For the text-containing cell, return its midpoint in (x, y) coordinate format. 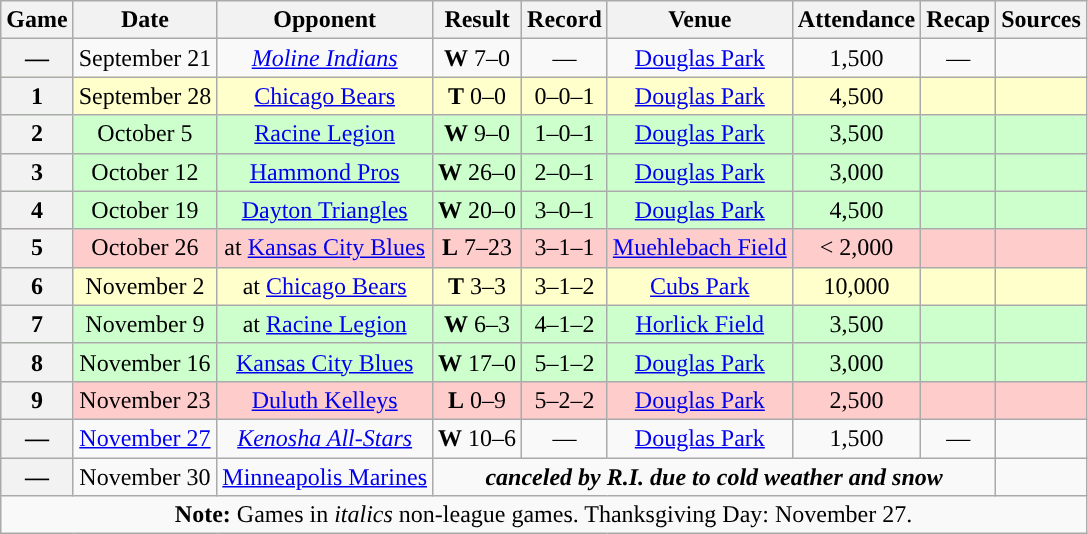
November 16 (145, 362)
Kansas City Blues (325, 362)
Duluth Kelleys (325, 400)
7 (37, 324)
5 (37, 248)
Horlick Field (700, 324)
8 (37, 362)
at Racine Legion (325, 324)
Racine Legion (325, 134)
W 7–0 (478, 58)
Result (478, 20)
September 21 (145, 58)
Game (37, 20)
W 17–0 (478, 362)
1–0–1 (565, 134)
at Kansas City Blues (325, 248)
2–0–1 (565, 172)
4 (37, 210)
< 2,000 (856, 248)
October 19 (145, 210)
3–0–1 (565, 210)
4–1–2 (565, 324)
at Chicago Bears (325, 286)
November 23 (145, 400)
3–1–1 (565, 248)
W 20–0 (478, 210)
3 (37, 172)
T 0–0 (478, 96)
W 6–3 (478, 324)
November 27 (145, 438)
September 28 (145, 96)
October 12 (145, 172)
November 9 (145, 324)
Sources (1042, 20)
W 10–6 (478, 438)
Hammond Pros (325, 172)
Date (145, 20)
2 (37, 134)
Cubs Park (700, 286)
Kenosha All-Stars (325, 438)
Attendance (856, 20)
Minneapolis Marines (325, 477)
October 26 (145, 248)
Record (565, 20)
Moline Indians (325, 58)
Venue (700, 20)
November 30 (145, 477)
T 3–3 (478, 286)
2,500 (856, 400)
Dayton Triangles (325, 210)
6 (37, 286)
November 2 (145, 286)
W 26–0 (478, 172)
Note: Games in italics non-league games. Thanksgiving Day: November 27. (544, 515)
L 7–23 (478, 248)
5–1–2 (565, 362)
Recap (958, 20)
October 5 (145, 134)
L 0–9 (478, 400)
Chicago Bears (325, 96)
W 9–0 (478, 134)
5–2–2 (565, 400)
10,000 (856, 286)
Opponent (325, 20)
9 (37, 400)
Muehlebach Field (700, 248)
3–1–2 (565, 286)
0–0–1 (565, 96)
canceled by R.I. due to cold weather and snow (714, 477)
1 (37, 96)
